For the text-containing cell, return its midpoint in (x, y) coordinate format. 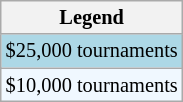
$10,000 tournaments (92, 85)
$25,000 tournaments (92, 51)
Legend (92, 17)
